Output the [x, y] coordinate of the center of the cell containing the given text.  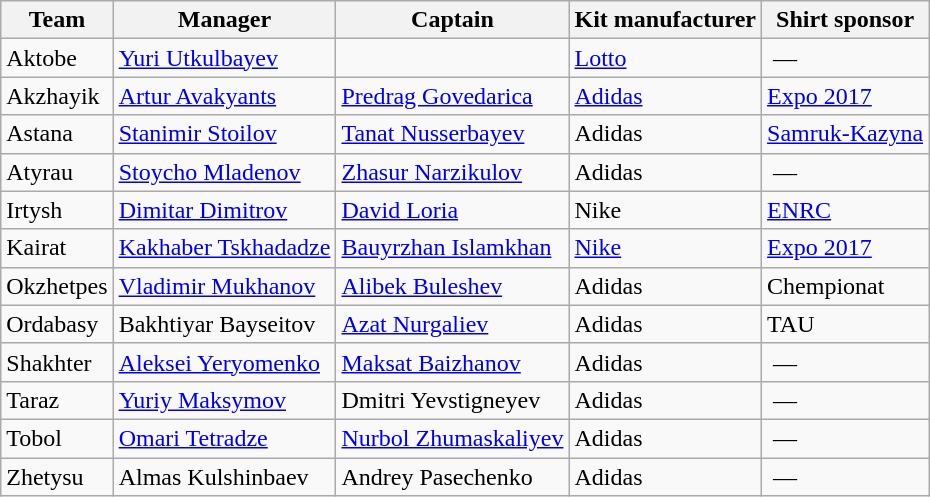
Stanimir Stoilov [224, 134]
Dimitar Dimitrov [224, 210]
Kairat [57, 248]
Stoycho Mladenov [224, 172]
Zhasur Narzikulov [452, 172]
Dmitri Yevstigneyev [452, 400]
Alibek Buleshev [452, 286]
Kakhaber Tskhadadze [224, 248]
Shirt sponsor [846, 20]
Atyrau [57, 172]
Ordabasy [57, 324]
Maksat Baizhanov [452, 362]
Aleksei Yeryomenko [224, 362]
Shakhter [57, 362]
Omari Tetradze [224, 438]
Tobol [57, 438]
TAU [846, 324]
Samruk-Kazyna [846, 134]
Okzhetpes [57, 286]
Chempionat [846, 286]
Bakhtiyar Bayseitov [224, 324]
Nurbol Zhumaskaliyev [452, 438]
Kit manufacturer [666, 20]
Azat Nurgaliev [452, 324]
Manager [224, 20]
Tanat Nusserbayev [452, 134]
Yuriy Maksymov [224, 400]
Irtysh [57, 210]
Vladimir Mukhanov [224, 286]
Captain [452, 20]
Andrey Pasechenko [452, 477]
Akzhayik [57, 96]
Yuri Utkulbayev [224, 58]
Aktobe [57, 58]
Lotto [666, 58]
Bauyrzhan Islamkhan [452, 248]
Zhetysu [57, 477]
Astana [57, 134]
Artur Avakyants [224, 96]
ENRC [846, 210]
Almas Kulshinbaev [224, 477]
Team [57, 20]
Taraz [57, 400]
David Loria [452, 210]
Predrag Govedarica [452, 96]
